Return (X, Y) of the center of cell containing provided text 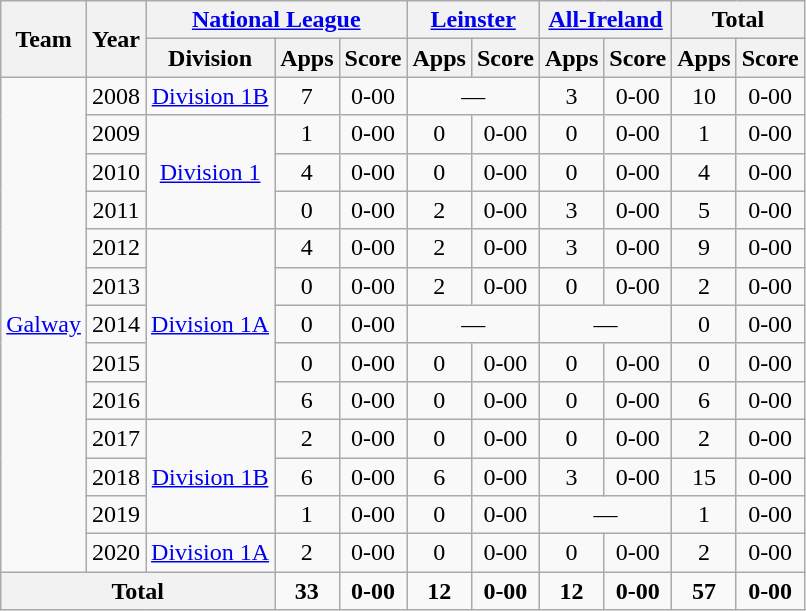
2018 (116, 477)
2014 (116, 324)
33 (307, 591)
All-Ireland (605, 20)
7 (307, 96)
2020 (116, 553)
57 (704, 591)
15 (704, 477)
2017 (116, 438)
2015 (116, 362)
2019 (116, 515)
5 (704, 210)
Division (210, 58)
2012 (116, 248)
National League (276, 20)
Galway (44, 324)
2008 (116, 96)
10 (704, 96)
2009 (116, 134)
Year (116, 39)
2011 (116, 210)
2013 (116, 286)
Division 1 (210, 172)
2016 (116, 400)
Team (44, 39)
9 (704, 248)
2010 (116, 172)
Leinster (473, 20)
